Identify which cell holds the provided text, then report its (x, y) central coordinate. 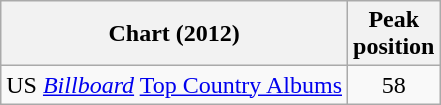
58 (394, 85)
Peakposition (394, 34)
US Billboard Top Country Albums (174, 85)
Chart (2012) (174, 34)
